Pinpoint the cell where the given text exists, returning its (X, Y) midpoint coordinate. 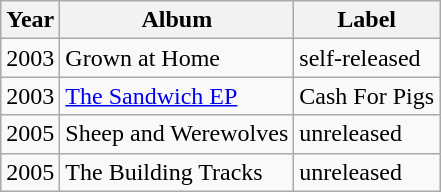
The Building Tracks (177, 172)
Label (367, 20)
Cash For Pigs (367, 96)
Album (177, 20)
self-released (367, 58)
Sheep and Werewolves (177, 134)
Grown at Home (177, 58)
Year (30, 20)
The Sandwich EP (177, 96)
